Return [X, Y] of the center of cell containing provided text 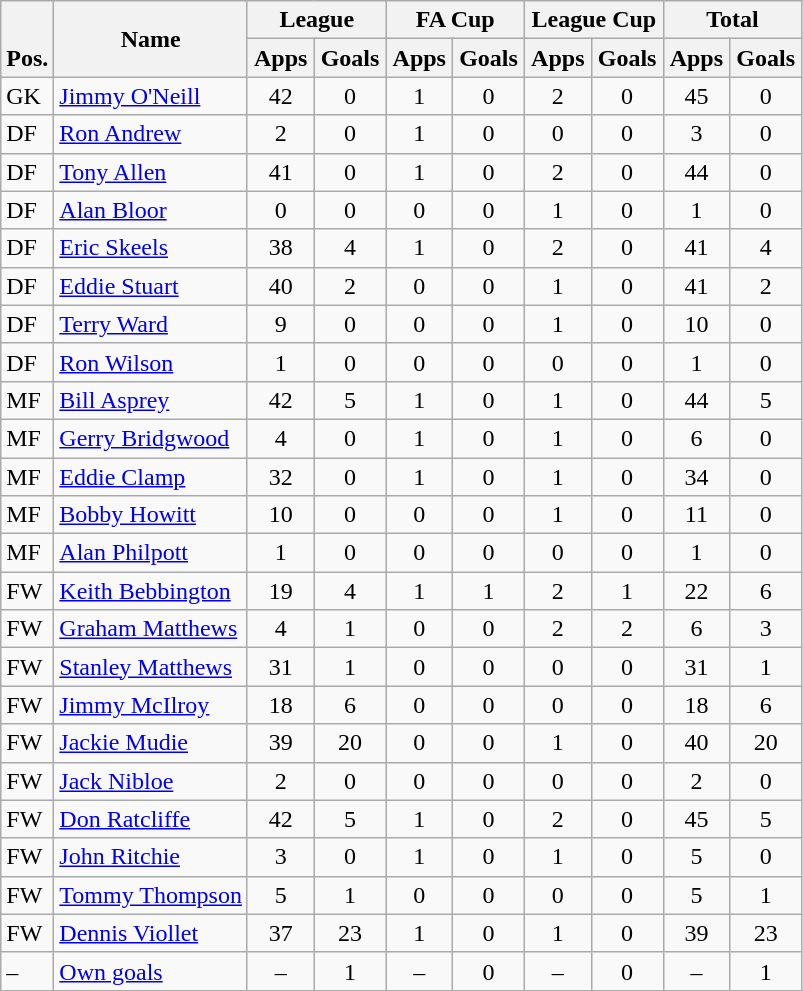
32 [280, 477]
League Cup [594, 20]
Bill Asprey [151, 400]
League [316, 20]
Gerry Bridgwood [151, 438]
Tony Allen [151, 172]
Ron Andrew [151, 134]
FA Cup [456, 20]
Alan Philpott [151, 553]
Total [732, 20]
Jimmy McIlroy [151, 705]
Own goals [151, 971]
37 [280, 933]
Jack Nibloe [151, 781]
Stanley Matthews [151, 667]
34 [696, 477]
Alan Bloor [151, 210]
22 [696, 591]
GK [28, 96]
Name [151, 39]
John Ritchie [151, 857]
Tommy Thompson [151, 895]
Don Ratcliffe [151, 819]
Graham Matthews [151, 629]
11 [696, 515]
Bobby Howitt [151, 515]
19 [280, 591]
Keith Bebbington [151, 591]
Terry Ward [151, 324]
9 [280, 324]
Pos. [28, 39]
Eddie Stuart [151, 286]
Ron Wilson [151, 362]
Dennis Viollet [151, 933]
Eric Skeels [151, 248]
Jackie Mudie [151, 743]
Jimmy O'Neill [151, 96]
38 [280, 248]
Eddie Clamp [151, 477]
